Scan for the cell matching the given text and deliver its [X, Y] coordinate at center. 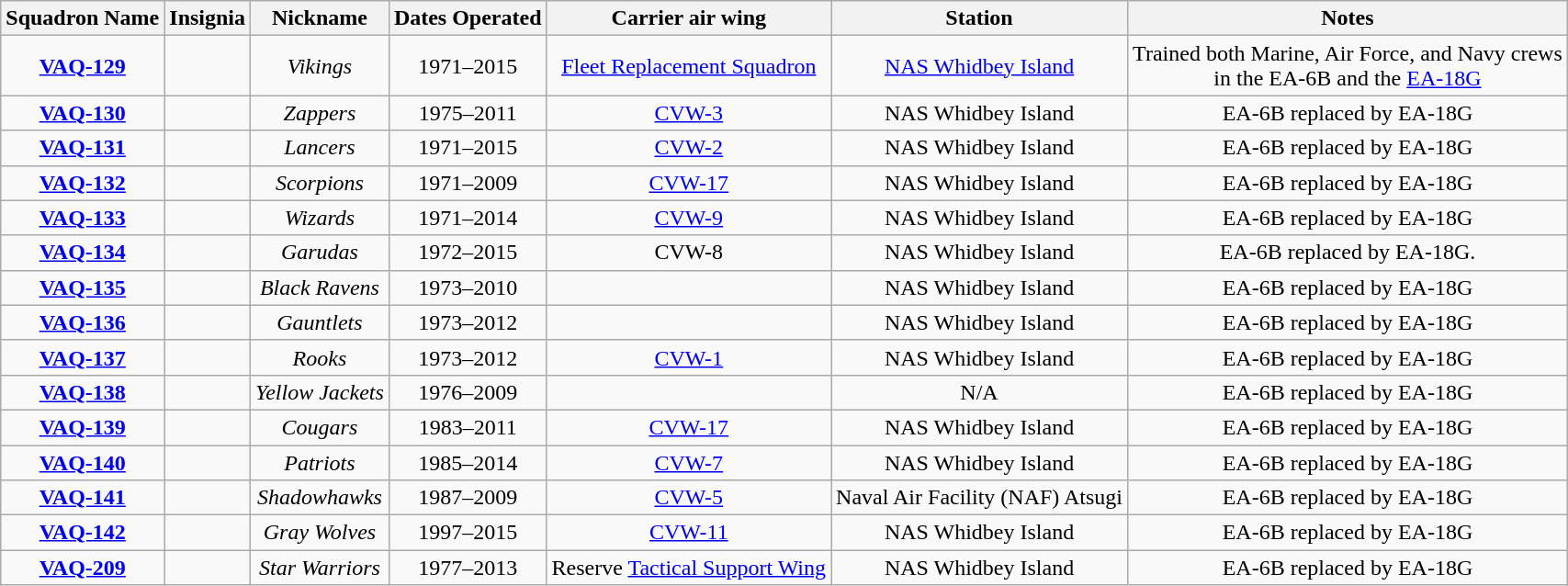
Dates Operated [468, 18]
Trained both Marine, Air Force, and Navy crews in the EA-6B and the EA-18G [1348, 66]
VAQ-141 [83, 498]
VAQ-133 [83, 218]
VAQ-135 [83, 287]
CVW-3 [689, 113]
Zappers [320, 113]
Gauntlets [320, 322]
Nickname [320, 18]
Star Warriors [320, 568]
Scorpions [320, 183]
1971–2014 [468, 218]
1987–2009 [468, 498]
Lancers [320, 148]
VAQ-209 [83, 568]
Garudas [320, 253]
Insignia [208, 18]
1972–2015 [468, 253]
Patriots [320, 462]
Black Ravens [320, 287]
VAQ-134 [83, 253]
1971–2009 [468, 183]
Vikings [320, 66]
Reserve Tactical Support Wing [689, 568]
VAQ-139 [83, 427]
Gray Wolves [320, 533]
Shadowhawks [320, 498]
Fleet Replacement Squadron [689, 66]
1985–2014 [468, 462]
Rooks [320, 357]
VAQ-137 [83, 357]
CVW-5 [689, 498]
Wizards [320, 218]
CVW-11 [689, 533]
CVW-9 [689, 218]
VAQ-142 [83, 533]
CVW-8 [689, 253]
Squadron Name [83, 18]
CVW-7 [689, 462]
Naval Air Facility (NAF) Atsugi [979, 498]
VAQ-140 [83, 462]
Notes [1348, 18]
VAQ-130 [83, 113]
N/A [979, 392]
VAQ-129 [83, 66]
EA-6B replaced by EA-18G. [1348, 253]
VAQ-136 [83, 322]
Station [979, 18]
Yellow Jackets [320, 392]
CVW-2 [689, 148]
VAQ-132 [83, 183]
1977–2013 [468, 568]
1997–2015 [468, 533]
1973–2010 [468, 287]
VAQ-138 [83, 392]
Carrier air wing [689, 18]
1983–2011 [468, 427]
Cougars [320, 427]
CVW-1 [689, 357]
1975–2011 [468, 113]
VAQ-131 [83, 148]
1976–2009 [468, 392]
